Output the (x, y) coordinate of the center of the cell containing the given text.  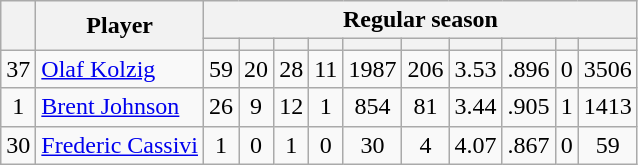
81 (426, 107)
1413 (608, 107)
.867 (528, 145)
.896 (528, 69)
28 (292, 69)
3506 (608, 69)
206 (426, 69)
3.44 (476, 107)
37 (18, 69)
1987 (372, 69)
Player (120, 26)
4.07 (476, 145)
854 (372, 107)
12 (292, 107)
11 (326, 69)
Olaf Kolzig (120, 69)
Regular season (421, 20)
20 (256, 69)
4 (426, 145)
3.53 (476, 69)
9 (256, 107)
Brent Johnson (120, 107)
26 (222, 107)
.905 (528, 107)
Frederic Cassivi (120, 145)
